Return the [x, y] coordinate for the center point of the cell that contains the specified text.  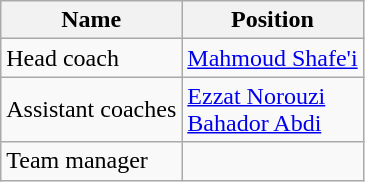
Mahmoud Shafe'i [272, 58]
Ezzat Norouzi Bahador Abdi [272, 110]
Name [92, 20]
Assistant coaches [92, 110]
Team manager [92, 161]
Head coach [92, 58]
Position [272, 20]
